Determine the (x, y) coordinate at the center of the cell enclosing the given text.  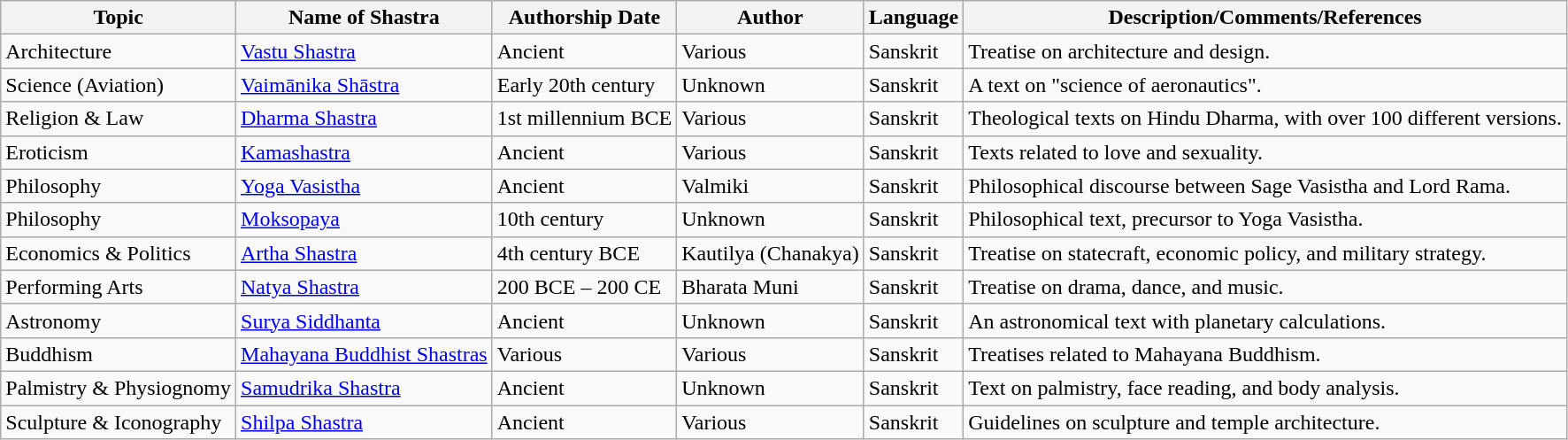
10th century (584, 220)
Sculpture & Iconography (119, 422)
Treatise on statecraft, economic policy, and military strategy. (1265, 253)
Vaimānika Shāstra (365, 85)
Bharata Muni (771, 287)
1st millennium BCE (584, 119)
Eroticism (119, 152)
4th century BCE (584, 253)
Palmistry & Physiognomy (119, 388)
Guidelines on sculpture and temple architecture. (1265, 422)
Samudrika Shastra (365, 388)
Performing Arts (119, 287)
Mahayana Buddhist Shastras (365, 354)
Buddhism (119, 354)
200 BCE – 200 CE (584, 287)
Shilpa Shastra (365, 422)
Kamashastra (365, 152)
Early 20th century (584, 85)
Philosophical text, precursor to Yoga Vasistha. (1265, 220)
Dharma Shastra (365, 119)
Text on palmistry, face reading, and body analysis. (1265, 388)
Theological texts on Hindu Dharma, with over 100 different versions. (1265, 119)
Language (913, 18)
Natya Shastra (365, 287)
Author (771, 18)
Astronomy (119, 320)
Surya Siddhanta (365, 320)
Texts related to love and sexuality. (1265, 152)
Philosophical discourse between Sage Vasistha and Lord Rama. (1265, 186)
Yoga Vasistha (365, 186)
A text on "science of aeronautics". (1265, 85)
Architecture (119, 51)
Description/Comments/References (1265, 18)
Science (Aviation) (119, 85)
Name of Shastra (365, 18)
Vastu Shastra (365, 51)
Topic (119, 18)
Treatise on drama, dance, and music. (1265, 287)
Religion & Law (119, 119)
Treatises related to Mahayana Buddhism. (1265, 354)
Moksopaya (365, 220)
Artha Shastra (365, 253)
An astronomical text with planetary calculations. (1265, 320)
Economics & Politics (119, 253)
Authorship Date (584, 18)
Treatise on architecture and design. (1265, 51)
Kautilya (Chanakya) (771, 253)
Valmiki (771, 186)
